Capture the cell that displays the provided text and extract its [X, Y] central coordinate. 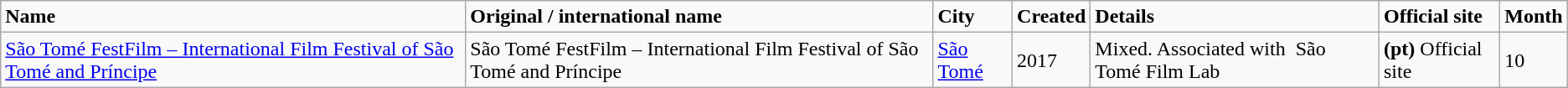
(pt) Official site [1439, 60]
Name [233, 17]
Original / international name [699, 17]
Mixed. Associated with São Tomé Film Lab [1235, 60]
Created [1052, 17]
2017 [1052, 60]
Official site [1439, 17]
10 [1534, 60]
Month [1534, 17]
São Tomé [973, 60]
City [973, 17]
Details [1235, 17]
